Provide the (x, y) coordinate of the cell's center where the given text is located.  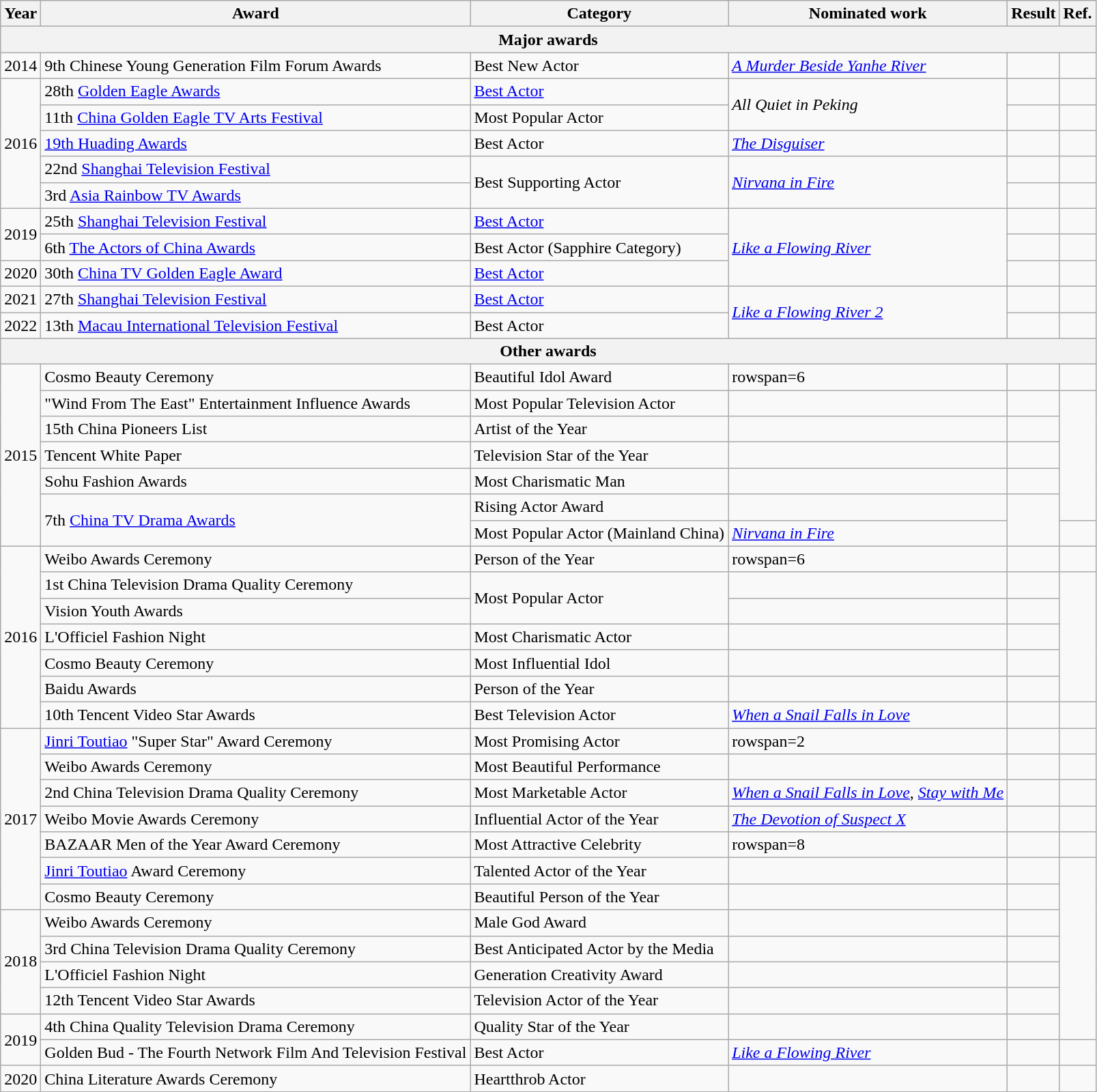
12th Tencent Video Star Awards (255, 1001)
Jinri Toutiao "Super Star" Award Ceremony (255, 741)
3rd Asia Rainbow TV Awards (255, 195)
2015 (20, 455)
Artist of the Year (599, 429)
Tencent White Paper (255, 455)
rowspan=8 (868, 845)
Year (20, 14)
2017 (20, 818)
22nd Shanghai Television Festival (255, 169)
Most Beautiful Performance (599, 767)
2022 (20, 326)
25th Shanghai Television Festival (255, 221)
Major awards (548, 40)
30th China TV Golden Eagle Award (255, 273)
Nominated work (868, 14)
Ref. (1077, 14)
Other awards (548, 351)
Most Charismatic Man (599, 481)
15th China Pioneers List (255, 429)
Male God Award (599, 923)
10th Tencent Video Star Awards (255, 715)
Best Actor (Sapphire Category) (599, 247)
2021 (20, 299)
Golden Bud - The Fourth Network Film And Television Festival (255, 1052)
Best Television Actor (599, 715)
Influential Actor of the Year (599, 819)
Jinri Toutiao Award Ceremony (255, 871)
Most Promising Actor (599, 741)
Best Anticipated Actor by the Media (599, 949)
Television Star of the Year (599, 455)
Talented Actor of the Year (599, 871)
rowspan=2 (868, 741)
Most Attractive Celebrity (599, 845)
Result (1034, 14)
Award (255, 14)
Heartthrob Actor (599, 1078)
Most Marketable Actor (599, 793)
Best Supporting Actor (599, 182)
Generation Creativity Award (599, 975)
Most Popular Television Actor (599, 403)
6th The Actors of China Awards (255, 247)
Beautiful Idol Award (599, 377)
13th Macau International Television Festival (255, 326)
Beautiful Person of the Year (599, 897)
Most Charismatic Actor (599, 637)
BAZAAR Men of the Year Award Ceremony (255, 845)
"Wind From The East" Entertainment Influence Awards (255, 403)
China Literature Awards Ceremony (255, 1078)
When a Snail Falls in Love (868, 715)
Television Actor of the Year (599, 1001)
28th Golden Eagle Awards (255, 91)
Rising Actor Award (599, 507)
19th Huading Awards (255, 143)
Like a Flowing River 2 (868, 312)
Quality Star of the Year (599, 1026)
11th China Golden Eagle TV Arts Festival (255, 117)
A Murder Beside Yanhe River (868, 66)
4th China Quality Television Drama Ceremony (255, 1026)
9th Chinese Young Generation Film Forum Awards (255, 66)
Most Influential Idol (599, 663)
The Devotion of Suspect X (868, 819)
1st China Television Drama Quality Ceremony (255, 585)
Category (599, 14)
The Disguiser (868, 143)
27th Shanghai Television Festival (255, 299)
All Quiet in Peking (868, 104)
When a Snail Falls in Love, Stay with Me (868, 793)
2014 (20, 66)
Vision Youth Awards (255, 611)
Best New Actor (599, 66)
7th China TV Drama Awards (255, 520)
3rd China Television Drama Quality Ceremony (255, 949)
Sohu Fashion Awards (255, 481)
2nd China Television Drama Quality Ceremony (255, 793)
Weibo Movie Awards Ceremony (255, 819)
2018 (20, 962)
Most Popular Actor (Mainland China) (599, 533)
Baidu Awards (255, 689)
